Return the (x, y) coordinate for the center point of the cell that contains the specified text.  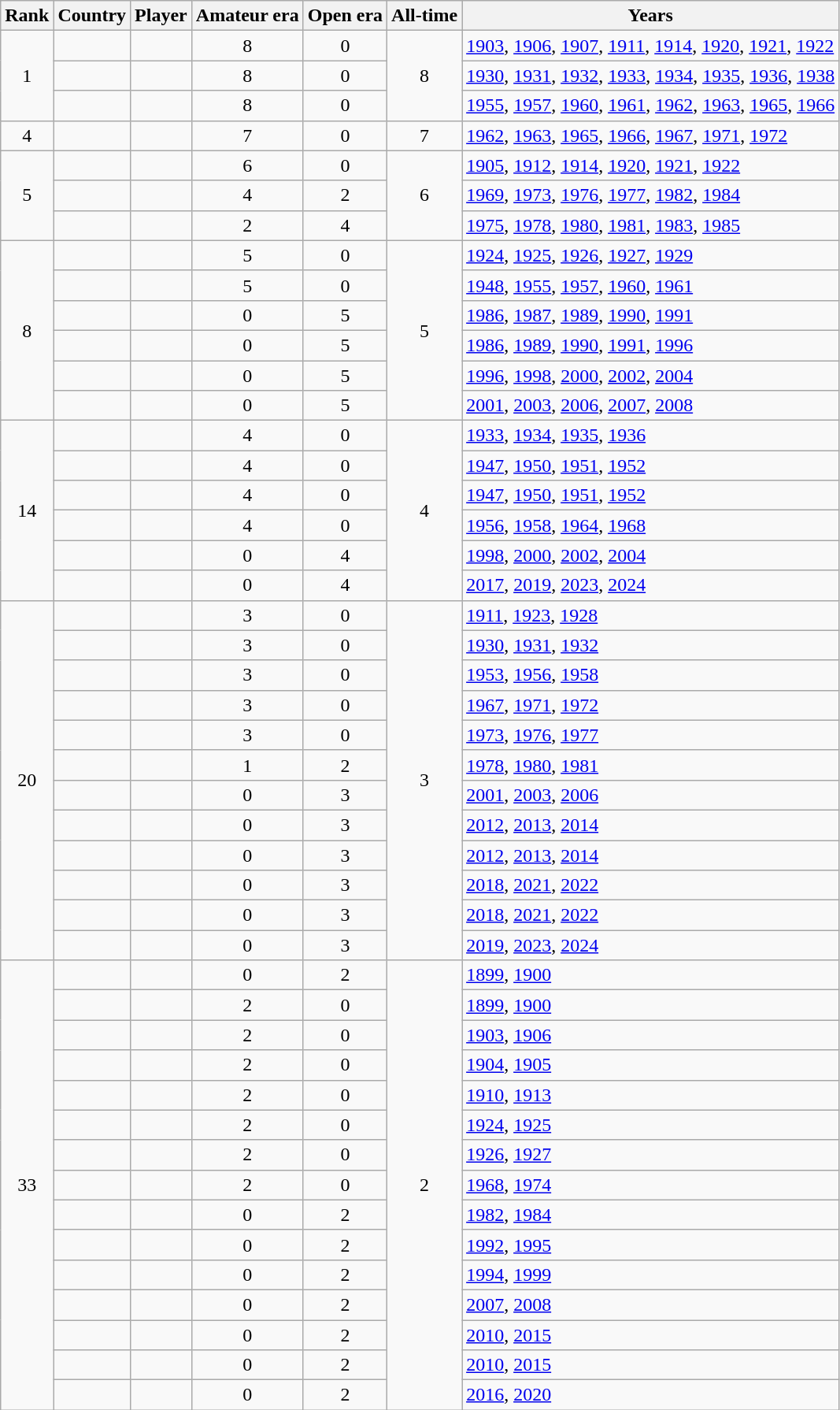
2019, 2023, 2024 (650, 945)
1930, 1931, 1932, 1933, 1934, 1935, 1936, 1938 (650, 76)
2007, 2008 (650, 1304)
1924, 1925 (650, 1125)
1968, 1974 (650, 1185)
1905, 1912, 1914, 1920, 1921, 1922 (650, 165)
1904, 1905 (650, 1065)
1998, 2000, 2002, 2004 (650, 555)
1911, 1923, 1928 (650, 615)
20 (27, 780)
1982, 1984 (650, 1215)
1910, 1913 (650, 1095)
1992, 1995 (650, 1245)
33 (27, 1185)
2001, 2003, 2006, 2007, 2008 (650, 406)
1953, 1956, 1958 (650, 675)
1955, 1957, 1960, 1961, 1962, 1963, 1965, 1966 (650, 106)
2016, 2020 (650, 1395)
1986, 1987, 1989, 1990, 1991 (650, 315)
1962, 1963, 1965, 1966, 1967, 1971, 1972 (650, 135)
Player (161, 16)
1975, 1978, 1980, 1981, 1983, 1985 (650, 225)
1930, 1931, 1932 (650, 645)
Open era (345, 16)
1903, 1906 (650, 1035)
1924, 1925, 1926, 1927, 1929 (650, 255)
1996, 1998, 2000, 2002, 2004 (650, 376)
1973, 1976, 1977 (650, 735)
1994, 1999 (650, 1275)
1969, 1973, 1976, 1977, 1982, 1984 (650, 195)
All-time (425, 16)
1986, 1989, 1990, 1991, 1996 (650, 345)
1978, 1980, 1981 (650, 765)
1926, 1927 (650, 1155)
Country (92, 16)
1948, 1955, 1957, 1960, 1961 (650, 285)
Years (650, 16)
1967, 1971, 1972 (650, 705)
Rank (27, 16)
Amateur era (247, 16)
1903, 1906, 1907, 1911, 1914, 1920, 1921, 1922 (650, 46)
2017, 2019, 2023, 2024 (650, 585)
2001, 2003, 2006 (650, 795)
14 (27, 510)
1956, 1958, 1964, 1968 (650, 525)
1933, 1934, 1935, 1936 (650, 436)
